Capture the cell that displays the provided text and extract its [X, Y] central coordinate. 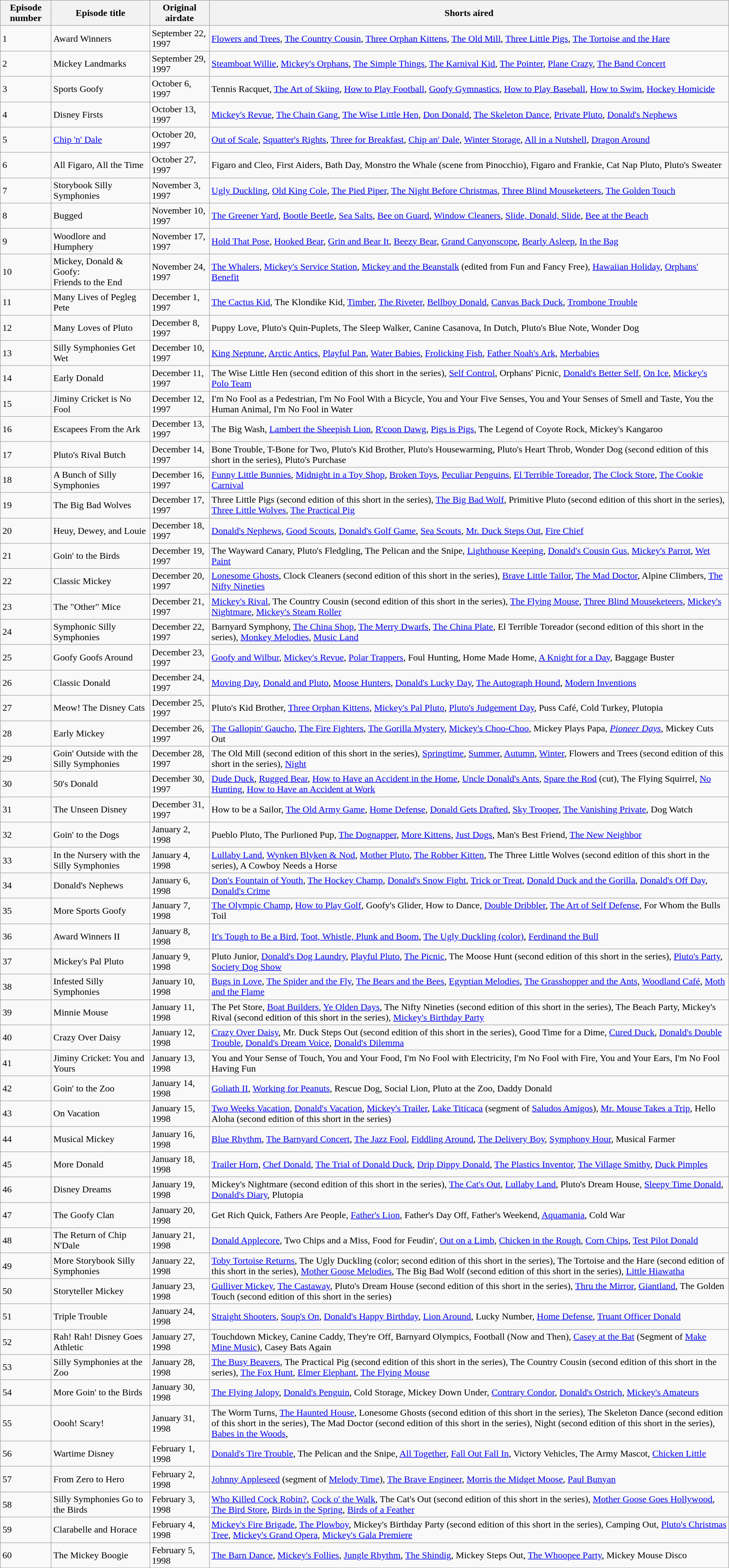
6 [26, 165]
19 [26, 505]
More Sports Goofy [100, 911]
Get Rich Quick, Fathers Are People, Father's Lion, Father's Day Off, Father's Weekend, Aquamania, Cold War [469, 1215]
November 10, 1997 [179, 216]
Donald Applecore, Two Chips and a Miss, Food for Feudin', Out on a Limb, Chicken in the Rough, Corn Chips, Test Pilot Donald [469, 1241]
Award Winners II [100, 936]
27 [26, 708]
Donald's Nephews [100, 885]
36 [26, 936]
Chip 'n' Dale [100, 139]
Out of Scale, Squatter's Rights, Three for Breakfast, Chip an' Dale, Winter Storage, All in a Nutshell, Dragon Around [469, 139]
Goin' to the Zoo [100, 1088]
January 24, 1998 [179, 1316]
Goliath II, Working for Peanuts, Rescue Dog, Social Lion, Pluto at the Zoo, Daddy Donald [469, 1088]
January 14, 1998 [179, 1088]
29 [26, 759]
15 [26, 404]
31 [26, 810]
January 31, 1998 [179, 1423]
46 [26, 1190]
Pluto's Kid Brother, Three Orphan Kittens, Mickey's Pal Pluto, Pluto's Judgement Day, Puss Café, Cold Turkey, Plutopia [469, 708]
44 [26, 1139]
9 [26, 241]
The Unseen Disney [100, 810]
Clarabelle and Horace [100, 1530]
All Figaro, All the Time [100, 165]
December 25, 1997 [179, 708]
1 [26, 38]
Symphonic Silly Symphonies [100, 632]
Mickey, Donald & Goofy:Friends to the End [100, 272]
58 [26, 1504]
January 12, 1998 [179, 1037]
December 21, 1997 [179, 606]
January 11, 1998 [179, 1012]
December 28, 1997 [179, 759]
Goofy and Wilbur, Mickey's Revue, Polar Trappers, Foul Hunting, Home Made Home, A Knight for a Day, Baggage Buster [469, 657]
The Mickey Boogie [100, 1555]
Wartime Disney [100, 1453]
Many Lives of Pegleg Pete [100, 302]
January 13, 1998 [179, 1063]
Mickey's Revue, The Chain Gang, The Wise Little Hen, Don Donald, The Skeleton Dance, Private Pluto, Donald's Nephews [469, 115]
Figaro and Cleo, First Aiders, Bath Day, Monstro the Whale (scene from Pinocchio), Figaro and Frankie, Cat Nap Pluto, Pluto's Sweater [469, 165]
January 15, 1998 [179, 1114]
Episode title [100, 13]
30 [26, 784]
34 [26, 885]
Pueblo Pluto, The Purlioned Pup, The Dognapper, More Kittens, Just Dogs, Man's Best Friend, The New Neighbor [469, 835]
January 8, 1998 [179, 936]
December 12, 1997 [179, 404]
October 27, 1997 [179, 165]
Escapees From the Ark [100, 429]
Blue Rhythm, The Barnyard Concert, The Jazz Fool, Fiddling Around, The Delivery Boy, Symphony Hour, Musical Farmer [469, 1139]
December 10, 1997 [179, 353]
The Barn Dance, Mickey's Follies, Jungle Rhythm, The Shindig, Mickey Steps Out, The Whoopee Party, Mickey Mouse Disco [469, 1555]
The Big Wash, Lambert the Sheepish Lion, R'coon Dawg, Pigs is Pigs, The Legend of Coyote Rock, Mickey's Kangaroo [469, 429]
On Vacation [100, 1114]
Moving Day, Donald and Pluto, Moose Hunters, Donald's Lucky Day, The Autograph Hound, Modern Inventions [469, 683]
The Olympic Champ, How to Play Golf, Goofy's Glider, How to Dance, Double Dribbler, The Art of Self Defense, For Whom the Bulls Toil [469, 911]
50 [26, 1291]
December 30, 1997 [179, 784]
November 24, 1997 [179, 272]
12 [26, 327]
December 14, 1997 [179, 454]
Storybook Silly Symphonies [100, 190]
5 [26, 139]
February 3, 1998 [179, 1504]
Woodlore and Humphery [100, 241]
January 10, 1998 [179, 987]
20 [26, 531]
53 [26, 1367]
43 [26, 1114]
November 3, 1997 [179, 190]
It's Tough to Be a Bird, Toot, Whistle, Plunk and Boom, The Ugly Duckling (color), Ferdinand the Bull [469, 936]
A Bunch of Silly Symphonies [100, 480]
3 [26, 89]
28 [26, 733]
33 [26, 860]
Classic Donald [100, 683]
January 21, 1998 [179, 1241]
More Goin' to the Birds [100, 1393]
Silly Symphonies Go to the Birds [100, 1504]
December 16, 1997 [179, 480]
Ugly Duckling, Old King Cole, The Pied Piper, The Night Before Christmas, Three Blind Mouseketeers, The Golden Touch [469, 190]
Tennis Racquet, The Art of Skiing, How to Play Football, Goofy Gymnastics, How to Play Baseball, How to Swim, Hockey Homicide [469, 89]
February 2, 1998 [179, 1479]
Jiminy Cricket is No Fool [100, 404]
The Wayward Canary, Pluto's Fledgling, The Pelican and the Snipe, Lighthouse Keeping, Donald's Cousin Gus, Mickey's Parrot, Wet Paint [469, 556]
Donald's Nephews, Good Scouts, Donald's Golf Game, Sea Scouts, Mr. Duck Steps Out, Fire Chief [469, 531]
10 [26, 272]
42 [26, 1088]
Puppy Love, Pluto's Quin-Puplets, The Sleep Walker, Canine Casanova, In Dutch, Pluto's Blue Note, Wonder Dog [469, 327]
December 18, 1997 [179, 531]
Johnny Appleseed (segment of Melody Time), The Brave Engineer, Morris the Midget Moose, Paul Bunyan [469, 1479]
47 [26, 1215]
Early Donald [100, 379]
You and Your Sense of Touch, You and Your Food, I'm No Fool with Electricity, I'm No Fool with Fire, You and Your Ears, I'm No Fool Having Fun [469, 1063]
February 1, 1998 [179, 1453]
The Big Bad Wolves [100, 505]
The Cactus Kid, The Klondike Kid, Timber, The Riveter, Bellboy Donald, Canvas Back Duck, Trombone Trouble [469, 302]
Musical Mickey [100, 1139]
Shorts aired [469, 13]
Goin' Outside with the Silly Symphonies [100, 759]
52 [26, 1342]
December 31, 1997 [179, 810]
56 [26, 1453]
Mickey's Pal Pluto [100, 962]
The Wise Little Hen (second edition of this short in the series), Self Control, Orphans' Picnic, Donald's Better Self, On Ice, Mickey's Polo Team [469, 379]
Rah! Rah! Disney Goes Athletic [100, 1342]
50's Donald [100, 784]
18 [26, 480]
16 [26, 429]
December 26, 1997 [179, 733]
January 28, 1998 [179, 1367]
55 [26, 1423]
Early Mickey [100, 733]
The "Other" Mice [100, 606]
Silly Symphonies at the Zoo [100, 1367]
26 [26, 683]
41 [26, 1063]
48 [26, 1241]
51 [26, 1316]
Disney Dreams [100, 1190]
The Return of Chip N'Dale [100, 1241]
60 [26, 1555]
January 27, 1998 [179, 1342]
7 [26, 190]
Funny Little Bunnies, Midnight in a Toy Shop, Broken Toys, Peculiar Penguins, El Terrible Toreador, The Clock Store, The Cookie Carnival [469, 480]
January 2, 1998 [179, 835]
Storyteller Mickey [100, 1291]
Goofy Goofs Around [100, 657]
32 [26, 835]
Don's Fountain of Youth, The Hockey Champ, Donald's Snow Fight, Trick or Treat, Donald Duck and the Gorilla, Donald's Off Day, Donald's Crime [469, 885]
45 [26, 1164]
49 [26, 1266]
King Neptune, Arctic Antics, Playful Pan, Water Babies, Frolicking Fish, Father Noah's Ark, Merbabies [469, 353]
January 7, 1998 [179, 911]
Jiminy Cricket: You and Yours [100, 1063]
23 [26, 606]
17 [26, 454]
February 5, 1998 [179, 1555]
October 13, 1997 [179, 115]
January 30, 1998 [179, 1393]
January 22, 1998 [179, 1266]
25 [26, 657]
December 20, 1997 [179, 581]
September 22, 1997 [179, 38]
35 [26, 911]
8 [26, 216]
Bugged [100, 216]
Infested Silly Symphonies [100, 987]
November 17, 1997 [179, 241]
Oooh! Scary! [100, 1423]
Original airdate [179, 13]
Mickey Landmarks [100, 64]
11 [26, 302]
Episode number [26, 13]
24 [26, 632]
Crazy Over Daisy [100, 1037]
Hold That Pose, Hooked Bear, Grin and Bear It, Beezy Bear, Grand Canyonscope, Bearly Asleep, In the Bag [469, 241]
38 [26, 987]
The Goofy Clan [100, 1215]
January 9, 1998 [179, 962]
40 [26, 1037]
Many Loves of Pluto [100, 327]
21 [26, 556]
Straight Shooters, Soup's On, Donald's Happy Birthday, Lion Around, Lucky Number, Home Defense, Truant Officer Donald [469, 1316]
January 4, 1998 [179, 860]
14 [26, 379]
Award Winners [100, 38]
December 23, 1997 [179, 657]
59 [26, 1530]
Donald's Tire Trouble, The Pelican and the Snipe, All Together, Fall Out Fall In, Victory Vehicles, The Army Mascot, Chicken Little [469, 1453]
Flowers and Trees, The Country Cousin, Three Orphan Kittens, The Old Mill, Three Little Pigs, The Tortoise and the Hare [469, 38]
22 [26, 581]
December 17, 1997 [179, 505]
Steamboat Willie, Mickey's Orphans, The Simple Things, The Karnival Kid, The Pointer, Plane Crazy, The Band Concert [469, 64]
January 6, 1998 [179, 885]
Goin' to the Dogs [100, 835]
Bugs in Love, The Spider and the Fly, The Bears and the Bees, Egyptian Melodies, The Grasshopper and the Ants, Woodland Café, Moth and the Flame [469, 987]
How to be a Sailor, The Old Army Game, Home Defense, Donald Gets Drafted, Sky Trooper, The Vanishing Private, Dog Watch [469, 810]
December 13, 1997 [179, 429]
January 16, 1998 [179, 1139]
January 18, 1998 [179, 1164]
December 11, 1997 [179, 379]
More Storybook Silly Symphonies [100, 1266]
In the Nursery with the Silly Symphonies [100, 860]
2 [26, 64]
Disney Firsts [100, 115]
More Donald [100, 1164]
57 [26, 1479]
October 6, 1997 [179, 89]
Sports Goofy [100, 89]
Meow! The Disney Cats [100, 708]
37 [26, 962]
December 24, 1997 [179, 683]
December 8, 1997 [179, 327]
Minnie Mouse [100, 1012]
December 19, 1997 [179, 556]
December 22, 1997 [179, 632]
Goin' to the Birds [100, 556]
Classic Mickey [100, 581]
4 [26, 115]
The Flying Jalopy, Donald's Penguin, Cold Storage, Mickey Down Under, Contrary Condor, Donald's Ostrich, Mickey's Amateurs [469, 1393]
The Whalers, Mickey's Service Station, Mickey and the Beanstalk (edited from Fun and Fancy Free), Hawaiian Holiday, Orphans' Benefit [469, 272]
January 23, 1998 [179, 1291]
January 20, 1998 [179, 1215]
The Greener Yard, Bootle Beetle, Sea Salts, Bee on Guard, Window Cleaners, Slide, Donald, Slide, Bee at the Beach [469, 216]
Silly Symphonies Get Wet [100, 353]
September 29, 1997 [179, 64]
39 [26, 1012]
54 [26, 1393]
February 4, 1998 [179, 1530]
Triple Trouble [100, 1316]
Pluto's Rival Butch [100, 454]
Trailer Horn, Chef Donald, The Trial of Donald Duck, Drip Dippy Donald, The Plastics Inventor, The Village Smithy, Duck Pimples [469, 1164]
Heuy, Dewey, and Louie [100, 531]
October 20, 1997 [179, 139]
The Gallopin' Gaucho, The Fire Fighters, The Gorilla Mystery, Mickey's Choo-Choo, Mickey Plays Papa, Pioneer Days, Mickey Cuts Out [469, 733]
January 19, 1998 [179, 1190]
13 [26, 353]
From Zero to Hero [100, 1479]
December 1, 1997 [179, 302]
